Determine the [x, y] coordinate at the center of the cell enclosing the given text.  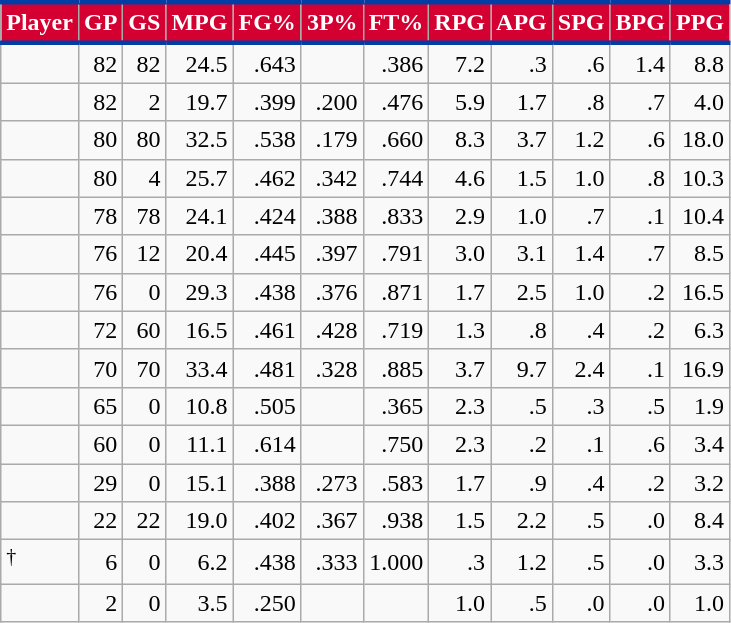
.367 [332, 521]
3.3 [700, 562]
.505 [267, 406]
.179 [332, 140]
5.9 [460, 102]
.476 [396, 102]
6.2 [200, 562]
.538 [267, 140]
19.7 [200, 102]
1.3 [460, 330]
FT% [396, 22]
25.7 [200, 178]
.583 [396, 483]
19.0 [200, 521]
.791 [396, 254]
.750 [396, 444]
.397 [332, 254]
.938 [396, 521]
6 [100, 562]
11.1 [200, 444]
.342 [332, 178]
.614 [267, 444]
3.1 [522, 254]
.428 [332, 330]
9.7 [522, 368]
BPG [640, 22]
Player [40, 22]
.871 [396, 292]
.200 [332, 102]
33.4 [200, 368]
.250 [267, 603]
PPG [700, 22]
.719 [396, 330]
2.9 [460, 216]
10.8 [200, 406]
GP [100, 22]
3.2 [700, 483]
.660 [396, 140]
10.4 [700, 216]
16.9 [700, 368]
32.5 [200, 140]
3.5 [200, 603]
8.4 [700, 521]
.462 [267, 178]
4.0 [700, 102]
8.5 [700, 254]
12 [144, 254]
24.1 [200, 216]
.744 [396, 178]
3.4 [700, 444]
.386 [396, 63]
.445 [267, 254]
GS [144, 22]
72 [100, 330]
.424 [267, 216]
FG% [267, 22]
.885 [396, 368]
20.4 [200, 254]
.9 [522, 483]
1.9 [700, 406]
.643 [267, 63]
.399 [267, 102]
.376 [332, 292]
.333 [332, 562]
24.5 [200, 63]
.273 [332, 483]
.833 [396, 216]
2.2 [522, 521]
4 [144, 178]
MPG [200, 22]
29 [100, 483]
RPG [460, 22]
.402 [267, 521]
.365 [396, 406]
65 [100, 406]
10.3 [700, 178]
6.3 [700, 330]
2.5 [522, 292]
15.1 [200, 483]
18.0 [700, 140]
3P% [332, 22]
.481 [267, 368]
APG [522, 22]
8.8 [700, 63]
4.6 [460, 178]
SPG [581, 22]
3.0 [460, 254]
1.000 [396, 562]
.461 [267, 330]
8.3 [460, 140]
7.2 [460, 63]
.328 [332, 368]
† [40, 562]
29.3 [200, 292]
2.4 [581, 368]
